Find where the given text appears and provide that cell's center as [x, y] coordinate. 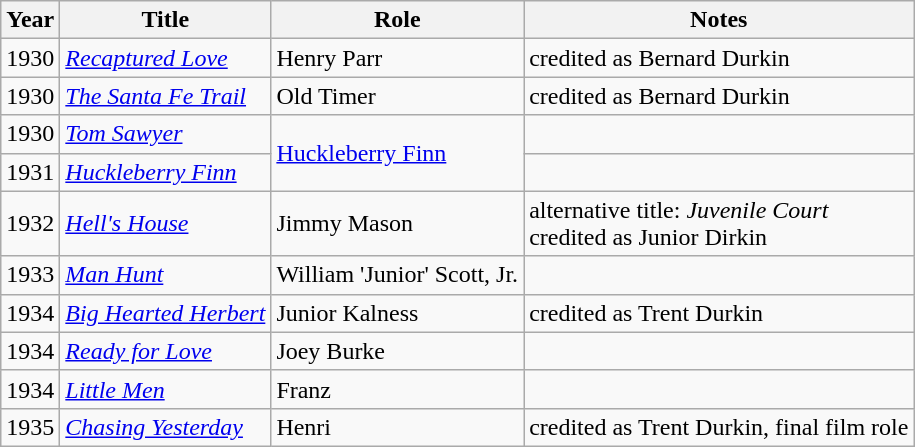
Man Hunt [166, 275]
Joey Burke [398, 351]
Henri [398, 427]
Junior Kalness [398, 313]
Recaptured Love [166, 58]
1935 [30, 427]
Little Men [166, 389]
credited as Trent Durkin, final film role [719, 427]
Chasing Yesterday [166, 427]
Year [30, 20]
Notes [719, 20]
Role [398, 20]
The Santa Fe Trail [166, 96]
Old Timer [398, 96]
credited as Trent Durkin [719, 313]
Tom Sawyer [166, 134]
1931 [30, 172]
Franz [398, 389]
Hell's House [166, 224]
1932 [30, 224]
1933 [30, 275]
Ready for Love [166, 351]
Jimmy Mason [398, 224]
Big Hearted Herbert [166, 313]
Title [166, 20]
William 'Junior' Scott, Jr. [398, 275]
Henry Parr [398, 58]
alternative title: Juvenile Courtcredited as Junior Dirkin [719, 224]
